For the text-containing cell, return its midpoint in [X, Y] coordinate format. 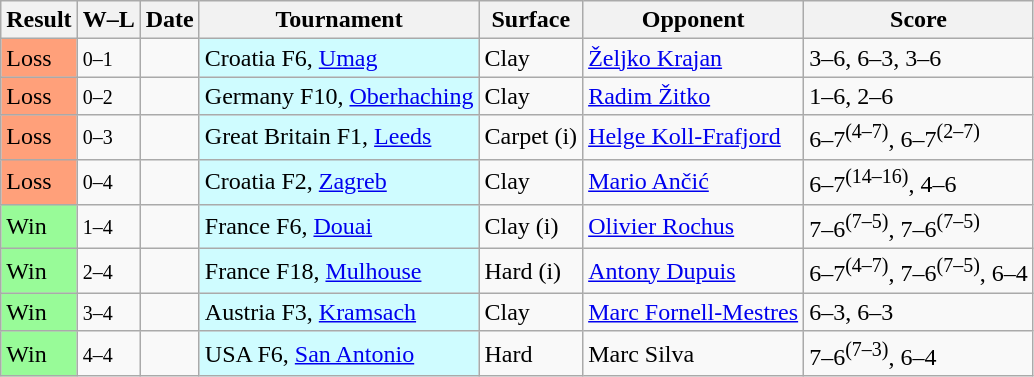
Date [170, 20]
2–4 [108, 272]
1–6, 2–6 [919, 96]
Austria F3, Kramsach [339, 312]
France F18, Mulhouse [339, 272]
Croatia F2, Zagreb [339, 182]
0–2 [108, 96]
0–1 [108, 58]
Germany F10, Oberhaching [339, 96]
Antony Dupuis [694, 272]
6–3, 6–3 [919, 312]
3–4 [108, 312]
7–6(7–5), 7–6(7–5) [919, 226]
6–7(4–7), 6–7(2–7) [919, 138]
Helge Koll-Frafjord [694, 138]
Result [39, 20]
Score [919, 20]
Mario Ančić [694, 182]
0–4 [108, 182]
Carpet (i) [531, 138]
7–6(7–3), 6–4 [919, 354]
Olivier Rochus [694, 226]
Opponent [694, 20]
USA F6, San Antonio [339, 354]
Croatia F6, Umag [339, 58]
3–6, 6–3, 3–6 [919, 58]
6–7(4–7), 7–6(7–5), 6–4 [919, 272]
6–7(14–16), 4–6 [919, 182]
France F6, Douai [339, 226]
Radim Žitko [694, 96]
Surface [531, 20]
Tournament [339, 20]
Great Britain F1, Leeds [339, 138]
Hard (i) [531, 272]
0–3 [108, 138]
Marc Fornell-Mestres [694, 312]
Marc Silva [694, 354]
Željko Krajan [694, 58]
4–4 [108, 354]
1–4 [108, 226]
Hard [531, 354]
W–L [108, 20]
Clay (i) [531, 226]
